Output the (X, Y) coordinate of the center of the cell containing the given text.  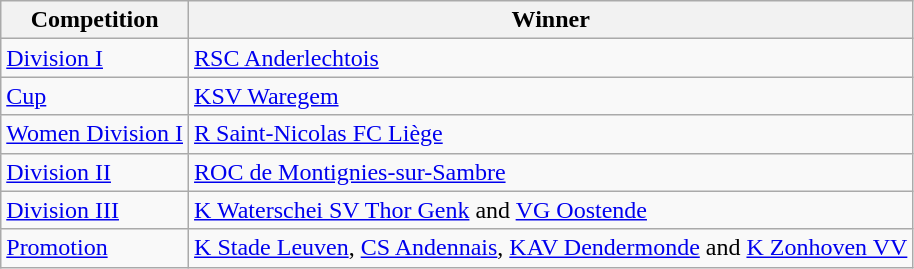
R Saint-Nicolas FC Liège (551, 134)
Women Division I (95, 134)
K Waterschei SV Thor Genk and VG Oostende (551, 210)
K Stade Leuven, CS Andennais, KAV Dendermonde and K Zonhoven VV (551, 248)
KSV Waregem (551, 96)
ROC de Montignies-sur-Sambre (551, 172)
RSC Anderlechtois (551, 58)
Division I (95, 58)
Winner (551, 20)
Division II (95, 172)
Competition (95, 20)
Cup (95, 96)
Promotion (95, 248)
Division III (95, 210)
